Return the [X, Y] coordinate for the center point of the cell that contains the specified text.  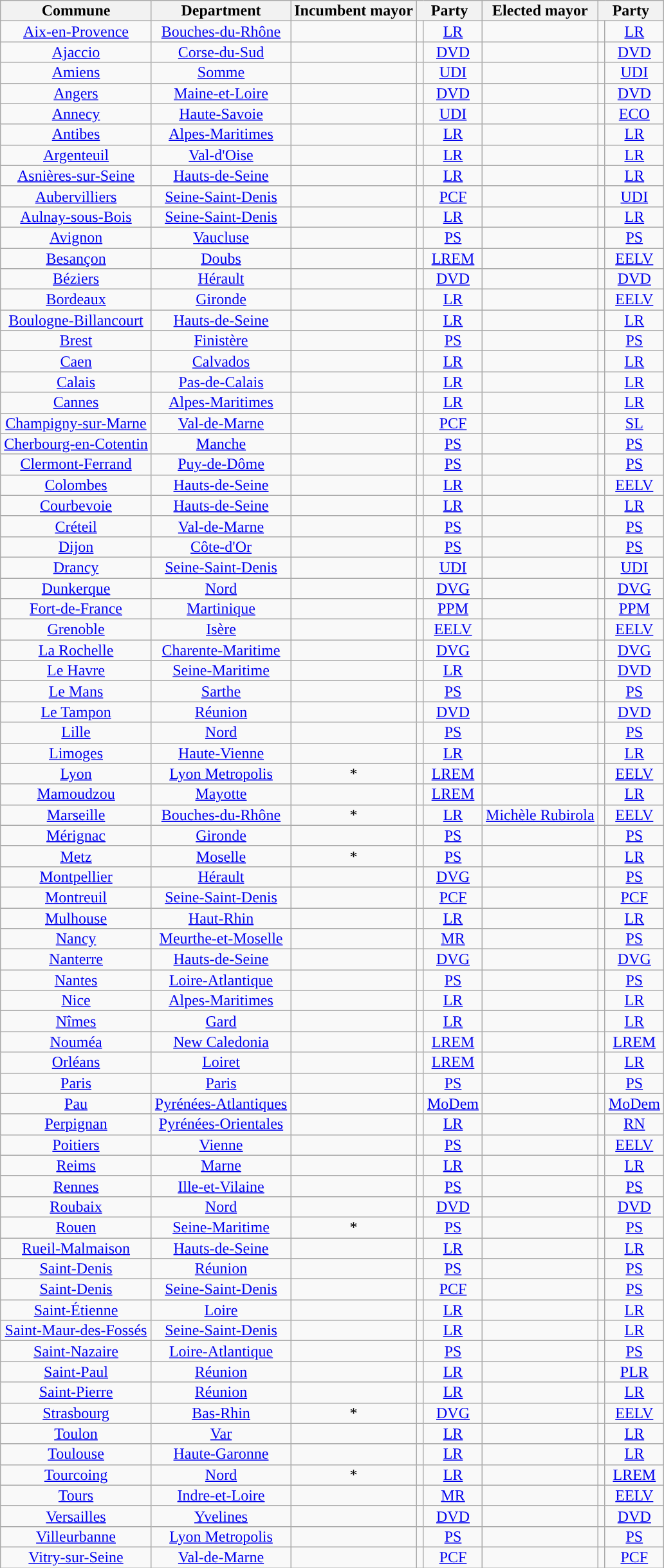
Michèle Rubirola [540, 815]
Asnières-sur-Seine [76, 176]
New Caledonia [221, 1042]
Ille-et-Vilaine [221, 1186]
Béziers [76, 279]
Indre-et-Loire [221, 1495]
Drancy [76, 567]
Argenteuil [76, 155]
La Rochelle [76, 650]
Saint-Paul [76, 1372]
Avignon [76, 237]
Le Tampon [76, 712]
Caen [76, 361]
Reims [76, 1165]
Saint-Nazaire [76, 1351]
Haut-Rhin [221, 918]
Incumbent mayor [354, 11]
Nice [76, 1001]
Var [221, 1434]
ECO [634, 114]
Pas-de-Calais [221, 382]
Côte-d'Or [221, 547]
Courbevoie [76, 506]
Toulon [76, 1434]
Roubaix [76, 1207]
Cherbourg-en-Cotentin [76, 444]
Créteil [76, 526]
Limoges [76, 753]
Gard [221, 1021]
Loire [221, 1310]
Pyrénées-Atlantiques [221, 1104]
Ajaccio [76, 52]
Marseille [76, 815]
Haute-Garonne [221, 1454]
Strasbourg [76, 1413]
Lyon [76, 774]
Marne [221, 1165]
Department [221, 11]
Martinique [221, 609]
Commune [76, 11]
Pau [76, 1104]
Mulhouse [76, 918]
Le Havre [76, 671]
Metz [76, 856]
Nanterre [76, 960]
Orléans [76, 1062]
Amiens [76, 73]
Nîmes [76, 1021]
Haute-Vienne [221, 753]
Perpignan [76, 1124]
Antibes [76, 134]
Besançon [76, 259]
Dijon [76, 547]
Tours [76, 1495]
Moselle [221, 856]
Aulnay-sous-Bois [76, 217]
RN [634, 1124]
Manche [221, 444]
Villeurbanne [76, 1536]
Saint-Maur-des-Fossés [76, 1331]
Loiret [221, 1062]
Rueil-Malmaison [76, 1248]
Pyrénées-Orientales [221, 1124]
Rouen [76, 1227]
Yvelines [221, 1516]
Calvados [221, 361]
Poitiers [76, 1145]
Brest [76, 341]
Clermont-Ferrand [76, 464]
Somme [221, 73]
Mayotte [221, 794]
Angers [76, 93]
Rennes [76, 1186]
Aubervilliers [76, 196]
Val-d'Oise [221, 155]
Cannes [76, 403]
Vitry-sur-Seine [76, 1557]
Mérignac [76, 835]
Puy-de-Dôme [221, 464]
Annecy [76, 114]
Toulouse [76, 1454]
Meurthe-et-Moselle [221, 939]
Maine-et-Loire [221, 93]
Tourcoing [76, 1475]
Nantes [76, 980]
Colombes [76, 485]
Montreuil [76, 897]
Grenoble [76, 630]
Corse-du-Sud [221, 52]
Bas-Rhin [221, 1413]
Le Mans [76, 691]
Montpellier [76, 877]
Vienne [221, 1145]
Bordeaux [76, 300]
Lille [76, 733]
Doubs [221, 259]
Champigny-sur-Marne [76, 423]
Nouméa [76, 1042]
Dunkerque [76, 588]
Mamoudzou [76, 794]
Calais [76, 382]
Elected mayor [540, 11]
Finistère [221, 341]
Isère [221, 630]
Fort-de-France [76, 609]
PLR [634, 1372]
Charente-Maritime [221, 650]
Aix-en-Provence [76, 32]
Nancy [76, 939]
Sarthe [221, 691]
Boulogne-Billancourt [76, 320]
Saint-Pierre [76, 1392]
Vaucluse [221, 237]
Saint-Étienne [76, 1310]
Haute-Savoie [221, 114]
Versailles [76, 1516]
SL [634, 423]
